Provide the [X, Y] coordinate of the cell's center where the given text is located.  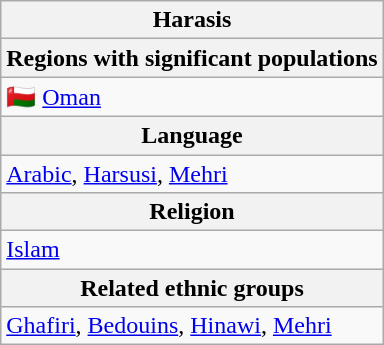
Regions with significant populations [192, 58]
Related ethnic groups [192, 288]
Religion [192, 212]
Language [192, 135]
Ghafiri, Bedouins, Hinawi, Mehri [192, 326]
Arabic, Harsusi, Mehri [192, 173]
Harasis [192, 20]
🇴🇲 Oman [192, 97]
Islam [192, 250]
